For the text-containing cell, return its midpoint in (X, Y) coordinate format. 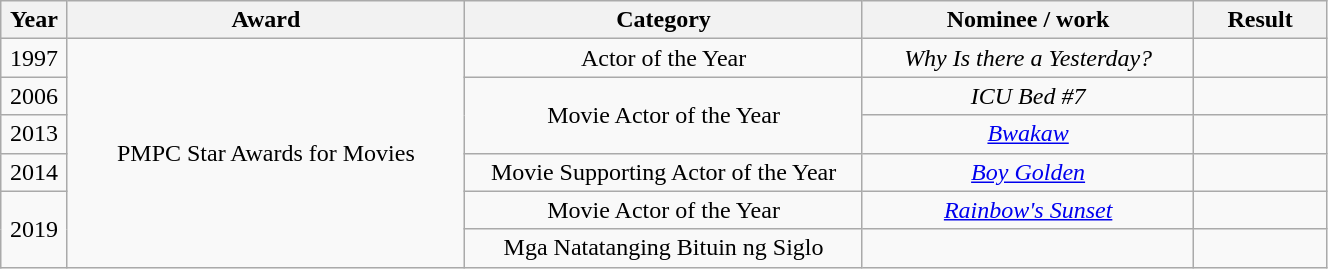
ICU Bed #7 (1028, 96)
2006 (34, 96)
Year (34, 20)
Actor of the Year (664, 58)
Nominee / work (1028, 20)
Rainbow's Sunset (1028, 210)
Bwakaw (1028, 134)
2014 (34, 172)
Why Is there a Yesterday? (1028, 58)
Award (266, 20)
2019 (34, 229)
Mga Natatanging Bituin ng Siglo (664, 248)
Movie Supporting Actor of the Year (664, 172)
2013 (34, 134)
Category (664, 20)
Boy Golden (1028, 172)
Result (1260, 20)
PMPC Star Awards for Movies (266, 153)
1997 (34, 58)
